Output the (x, y) coordinate of the center of the cell containing the given text.  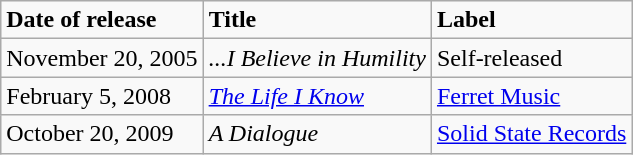
A Dialogue (317, 134)
...I Believe in Humility (317, 58)
Date of release (102, 20)
October 20, 2009 (102, 134)
Ferret Music (531, 96)
Self-released (531, 58)
November 20, 2005 (102, 58)
Title (317, 20)
Solid State Records (531, 134)
The Life I Know (317, 96)
Label (531, 20)
February 5, 2008 (102, 96)
